Locate the cell with the specified text and output its [x, y] center coordinate. 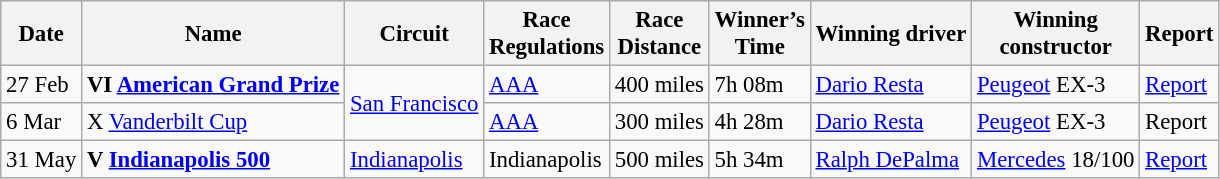
Ralph DePalma [890, 160]
400 miles [659, 85]
V Indianapolis 500 [214, 160]
Circuit [414, 34]
Winner’sTime [760, 34]
Winning driver [890, 34]
Date [42, 34]
6 Mar [42, 122]
500 miles [659, 160]
Winningconstructor [1056, 34]
27 Feb [42, 85]
31 May [42, 160]
Name [214, 34]
VI American Grand Prize [214, 85]
RaceRegulations [547, 34]
4h 28m [760, 122]
7h 08m [760, 85]
Mercedes 18/100 [1056, 160]
RaceDistance [659, 34]
300 miles [659, 122]
X Vanderbilt Cup [214, 122]
San Francisco [414, 104]
5h 34m [760, 160]
